For the text-containing cell, return its midpoint in (x, y) coordinate format. 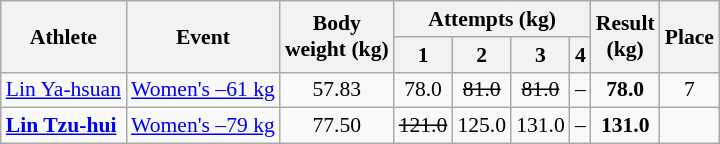
2 (482, 55)
Women's –79 kg (203, 126)
121.0 (424, 126)
4 (580, 55)
57.83 (337, 90)
3 (540, 55)
77.50 (337, 126)
Result(kg) (626, 36)
Athlete (64, 36)
7 (690, 90)
1 (424, 55)
Event (203, 36)
Lin Tzu-hui (64, 126)
Women's –61 kg (203, 90)
125.0 (482, 126)
Bodyweight (kg) (337, 36)
Place (690, 36)
Lin Ya-hsuan (64, 90)
Attempts (kg) (492, 19)
